Scan for the cell matching the given text and deliver its [X, Y] coordinate at center. 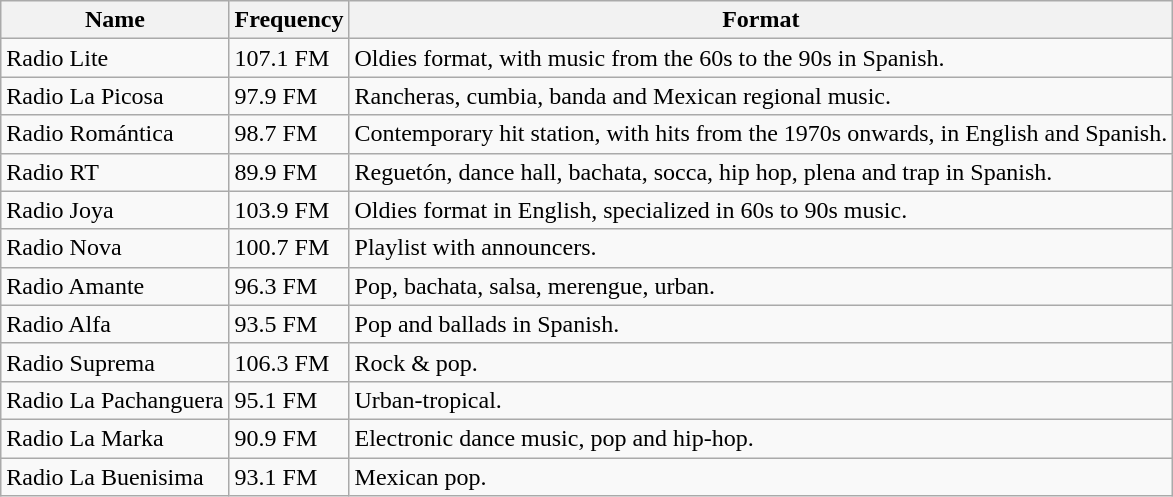
Radio Amante [115, 286]
Radio Suprema [115, 362]
Radio Joya [115, 210]
Radio Lite [115, 58]
Urban-tropical. [761, 400]
Rancheras, cumbia, banda and Mexican regional music. [761, 96]
Name [115, 20]
Radio La Picosa [115, 96]
106.3 FM [289, 362]
Radio RT [115, 172]
Electronic dance music, pop and hip-hop. [761, 438]
Pop and ballads in Spanish. [761, 324]
Pop, bachata, salsa, merengue, urban. [761, 286]
Oldies format in English, specialized in 60s to 90s music. [761, 210]
89.9 FM [289, 172]
Radio Romántica [115, 134]
93.5 FM [289, 324]
Radio Alfa [115, 324]
93.1 FM [289, 477]
Radio La Buenisima [115, 477]
98.7 FM [289, 134]
Mexican pop. [761, 477]
96.3 FM [289, 286]
Rock & pop. [761, 362]
97.9 FM [289, 96]
Reguetón, dance hall, bachata, socca, hip hop, plena and trap in Spanish. [761, 172]
Playlist with announcers. [761, 248]
Format [761, 20]
Radio La Marka [115, 438]
Oldies format, with music from the 60s to the 90s in Spanish. [761, 58]
90.9 FM [289, 438]
103.9 FM [289, 210]
Frequency [289, 20]
Radio Nova [115, 248]
95.1 FM [289, 400]
Contemporary hit station, with hits from the 1970s onwards, in English and Spanish. [761, 134]
100.7 FM [289, 248]
107.1 FM [289, 58]
Radio La Pachanguera [115, 400]
